Output the [X, Y] coordinate of the center of the cell containing the given text.  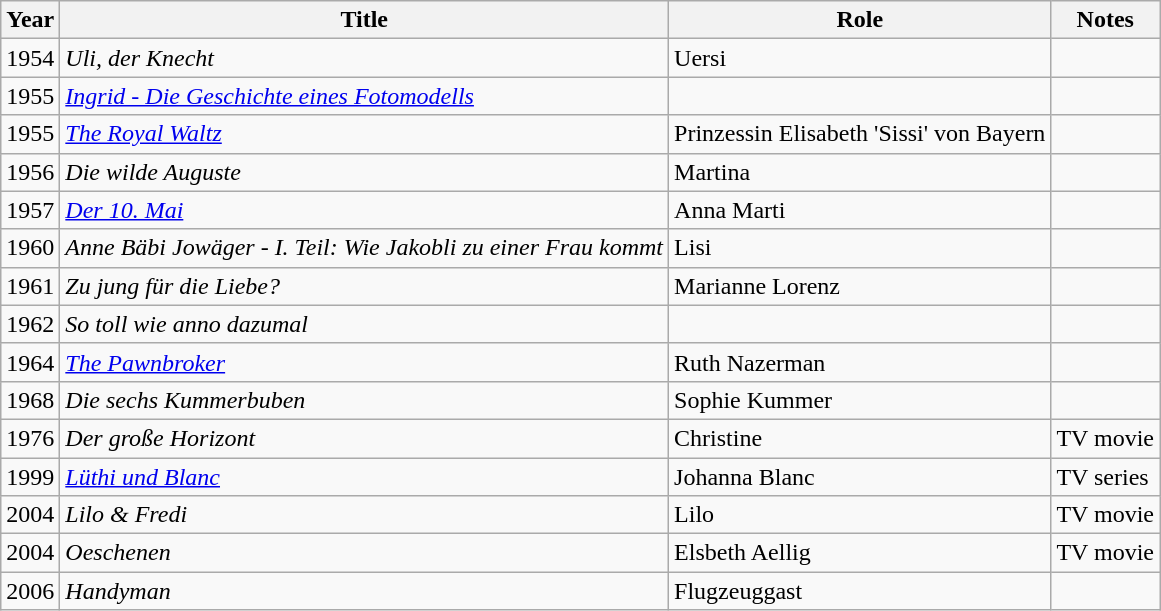
The Royal Waltz [364, 134]
The Pawnbroker [364, 362]
Lilo [860, 515]
Sophie Kummer [860, 400]
Uersi [860, 58]
Die sechs Kummerbuben [364, 400]
Die wilde Auguste [364, 172]
1968 [30, 400]
Anna Marti [860, 210]
1960 [30, 248]
1976 [30, 438]
Martina [860, 172]
TV series [1106, 477]
1962 [30, 324]
2006 [30, 591]
Notes [1106, 20]
Elsbeth Aellig [860, 553]
1954 [30, 58]
Flugzeuggast [860, 591]
Lilo & Fredi [364, 515]
Ruth Nazerman [860, 362]
1957 [30, 210]
Prinzessin Elisabeth 'Sissi' von Bayern [860, 134]
Oeschenen [364, 553]
1999 [30, 477]
Anne Bäbi Jowäger - I. Teil: Wie Jakobli zu einer Frau kommt [364, 248]
Title [364, 20]
Der 10. Mai [364, 210]
1956 [30, 172]
Christine [860, 438]
1964 [30, 362]
1961 [30, 286]
Der große Horizont [364, 438]
Handyman [364, 591]
Year [30, 20]
Johanna Blanc [860, 477]
Uli, der Knecht [364, 58]
Marianne Lorenz [860, 286]
Zu jung für die Liebe? [364, 286]
Lüthi und Blanc [364, 477]
Role [860, 20]
Ingrid - Die Geschichte eines Fotomodells [364, 96]
So toll wie anno dazumal [364, 324]
Lisi [860, 248]
